Scan for the cell matching the given text and deliver its [x, y] coordinate at center. 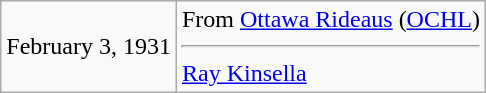
From Ottawa Rideaus (OCHL)Ray Kinsella [330, 47]
February 3, 1931 [89, 47]
